From the cell containing the given text, extract its center point as (X, Y) coordinate. 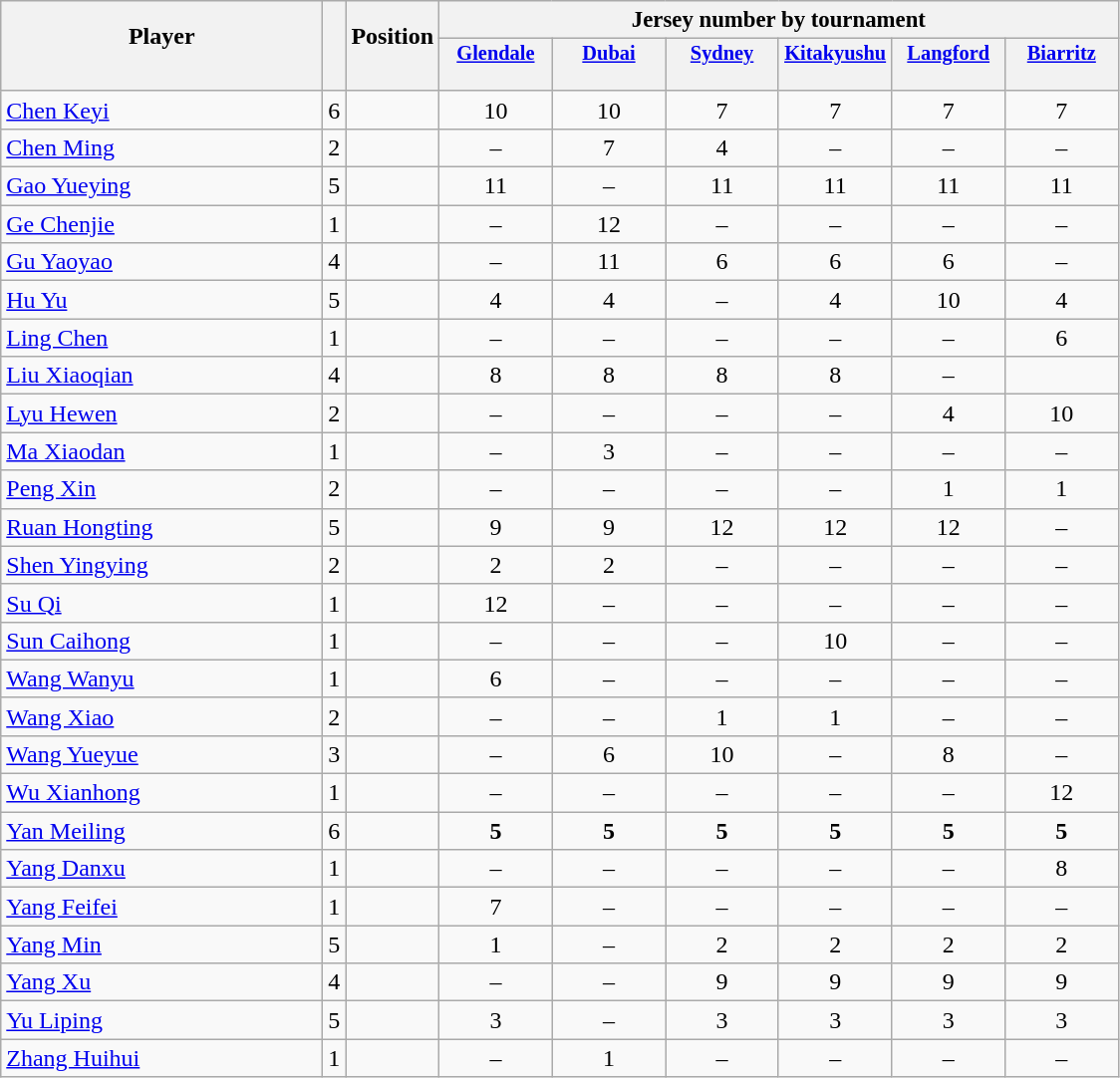
Wu Xianhong (161, 793)
Yang Danxu (161, 869)
Liu Xiaoqian (161, 376)
Jersey number by tournament (779, 20)
Su Qi (161, 603)
Sun Caihong (161, 641)
Biarritz (1062, 54)
Yang Min (161, 944)
Gu Yaoyao (161, 262)
Lyu Hewen (161, 413)
Position (393, 35)
Chen Keyi (161, 110)
Yu Liping (161, 1020)
Ge Chenjie (161, 224)
Chen Ming (161, 147)
Ma Xiaodan (161, 451)
Gao Yueying (161, 186)
Yang Feifei (161, 907)
Wang Yueyue (161, 754)
Ruan Hongting (161, 527)
Shen Yingying (161, 565)
Zhang Huihui (161, 1058)
Wang Wanyu (161, 678)
Ling Chen (161, 338)
Sydney (722, 54)
Hu Yu (161, 300)
Player (161, 35)
Kitakyushu (835, 54)
Glendale (496, 54)
Yang Xu (161, 982)
Langford (949, 54)
Yan Meiling (161, 831)
Wang Xiao (161, 716)
Peng Xin (161, 489)
Dubai (609, 54)
